Output the [x, y] coordinate of the center of the cell containing the given text.  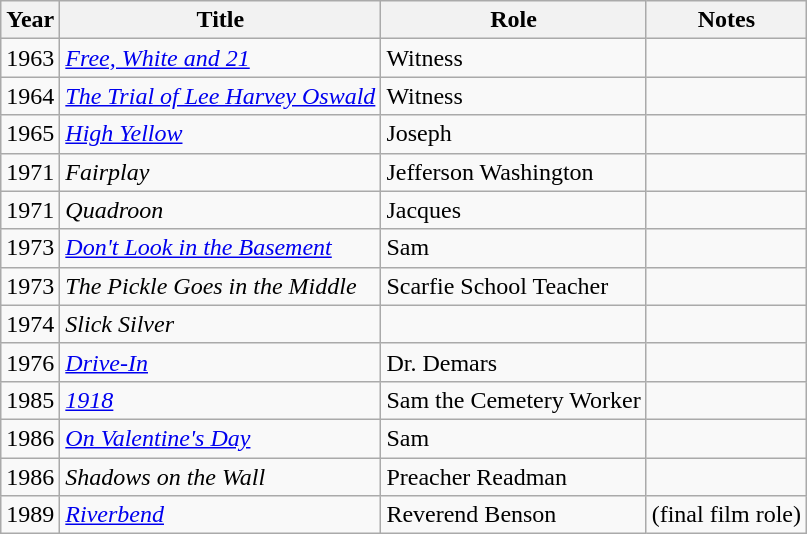
Free, White and 21 [220, 58]
Don't Look in the Basement [220, 248]
The Pickle Goes in the Middle [220, 286]
Jacques [514, 210]
High Yellow [220, 134]
Scarfie School Teacher [514, 286]
Dr. Demars [514, 362]
1974 [30, 324]
1989 [30, 515]
Sam the Cemetery Worker [514, 400]
Reverend Benson [514, 515]
Preacher Readman [514, 477]
Notes [726, 20]
(final film role) [726, 515]
Drive-In [220, 362]
1964 [30, 96]
1963 [30, 58]
Year [30, 20]
1918 [220, 400]
Joseph [514, 134]
The Trial of Lee Harvey Oswald [220, 96]
Fairplay [220, 172]
Quadroon [220, 210]
Slick Silver [220, 324]
Role [514, 20]
1965 [30, 134]
Title [220, 20]
Shadows on the Wall [220, 477]
Jefferson Washington [514, 172]
1976 [30, 362]
On Valentine's Day [220, 438]
Riverbend [220, 515]
1985 [30, 400]
